Capture the cell that displays the provided text and extract its (X, Y) central coordinate. 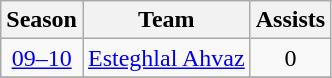
0 (290, 58)
09–10 (42, 58)
Assists (290, 20)
Esteghlal Ahvaz (166, 58)
Season (42, 20)
Team (166, 20)
